Capture the cell that displays the provided text and extract its [x, y] central coordinate. 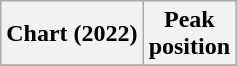
Peakposition [189, 34]
Chart (2022) [72, 34]
